Find where the given text appears and provide that cell's center as [x, y] coordinate. 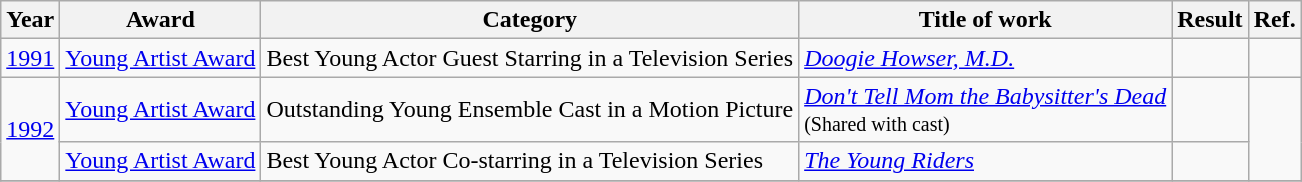
Best Young Actor Co-starring in a Television Series [530, 161]
1992 [30, 128]
Award [160, 20]
1991 [30, 58]
Category [530, 20]
Ref. [1274, 20]
Outstanding Young Ensemble Cast in a Motion Picture [530, 110]
Doogie Howser, M.D. [986, 58]
Year [30, 20]
The Young Riders [986, 161]
Don't Tell Mom the Babysitter's Dead(Shared with cast) [986, 110]
Best Young Actor Guest Starring in a Television Series [530, 58]
Result [1210, 20]
Title of work [986, 20]
